Identify which cell holds the provided text, then report its [x, y] central coordinate. 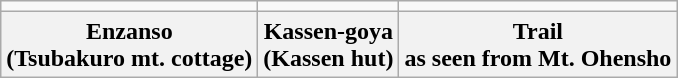
Enzanso(Tsubakuro mt. cottage) [130, 44]
Trailas seen from Mt. Ohensho [538, 44]
Kassen-goya(Kassen hut) [328, 44]
